Provide the [X, Y] coordinate of the cell's center where the given text is located.  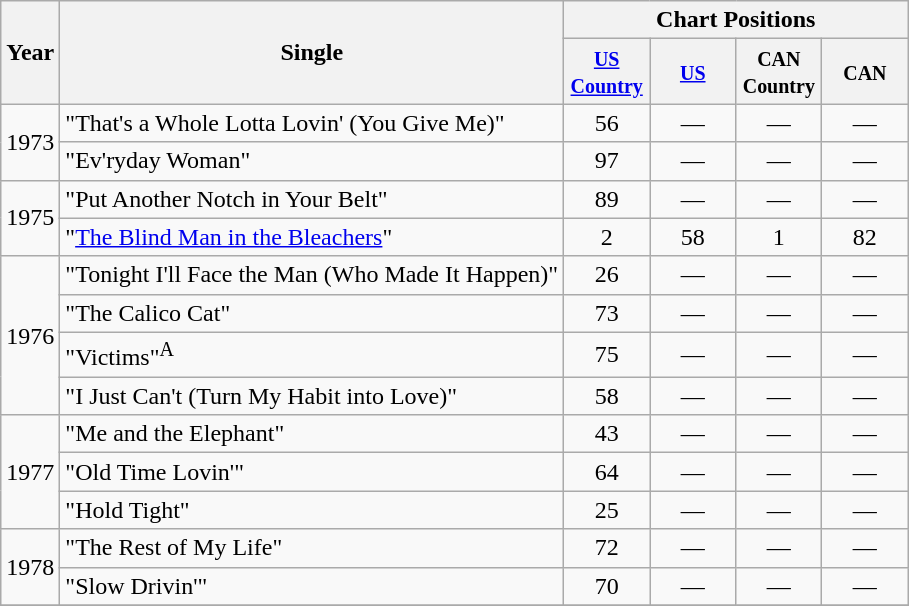
Single [312, 52]
"The Blind Man in the Bleachers" [312, 237]
"Old Time Lovin'" [312, 472]
1978 [30, 567]
"The Rest of My Life" [312, 548]
"I Just Can't (Turn My Habit into Love)" [312, 396]
1975 [30, 218]
1 [779, 237]
US Country [607, 72]
"Hold Tight" [312, 510]
26 [607, 275]
CAN Country [779, 72]
US [693, 72]
"Slow Drivin'" [312, 586]
56 [607, 123]
"Victims"A [312, 354]
"Tonight I'll Face the Man (Who Made It Happen)" [312, 275]
"The Calico Cat" [312, 313]
1973 [30, 142]
82 [865, 237]
75 [607, 354]
89 [607, 199]
2 [607, 237]
64 [607, 472]
1977 [30, 472]
"Ev'ryday Woman" [312, 161]
43 [607, 434]
Year [30, 52]
"Me and the Elephant" [312, 434]
Chart Positions [736, 20]
70 [607, 586]
25 [607, 510]
"That's a Whole Lotta Lovin' (You Give Me)" [312, 123]
CAN [865, 72]
"Put Another Notch in Your Belt" [312, 199]
72 [607, 548]
97 [607, 161]
1976 [30, 336]
73 [607, 313]
